Identify which cell holds the provided text, then report its [X, Y] central coordinate. 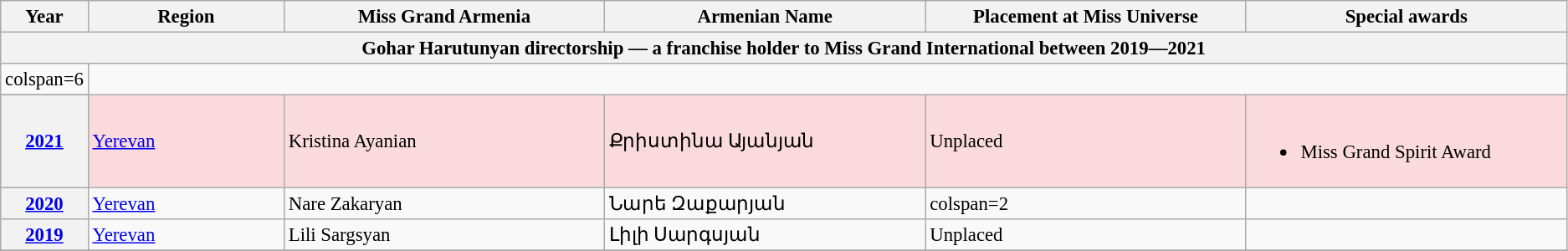
2021 [44, 141]
Region [186, 17]
Placement at Miss Universe [1086, 17]
Gohar Harutunyan directorship — a franchise holder to Miss Grand International between 2019―2021 [784, 49]
colspan=6 [44, 79]
Special awards [1406, 17]
Miss Grand Spirit Award [1406, 141]
Year [44, 17]
Miss Grand Armenia [443, 17]
Նարե Զաքարյան [765, 203]
colspan=2 [1086, 203]
Nare Zakaryan [443, 203]
Քրիստինա Այանյան [765, 141]
2020 [44, 203]
Armenian Name [765, 17]
Kristina Ayanian [443, 141]
Lili Sargsyan [443, 234]
Լիլի Սարգսյան [765, 234]
2019 [44, 234]
